Determine the (x, y) coordinate at the center of the cell enclosing the given text.  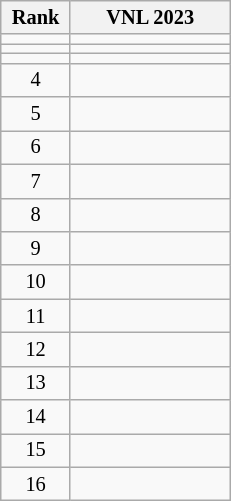
11 (36, 316)
15 (36, 450)
5 (36, 114)
10 (36, 282)
7 (36, 181)
16 (36, 484)
13 (36, 383)
12 (36, 349)
14 (36, 417)
8 (36, 215)
4 (36, 80)
Rank (36, 17)
VNL 2023 (150, 17)
6 (36, 147)
9 (36, 248)
